Find where the given text appears and provide that cell's center as [X, Y] coordinate. 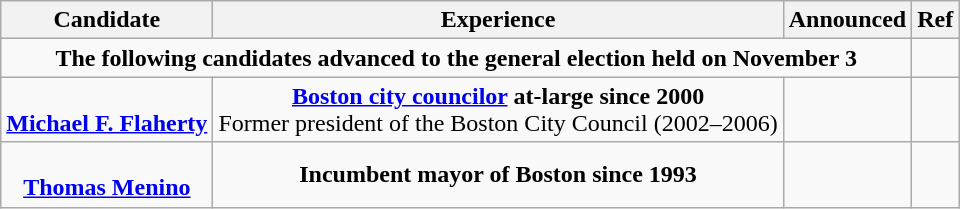
Incumbent mayor of Boston since 1993 [498, 174]
Ref [936, 20]
Thomas Menino [107, 174]
Boston city councilor at-large since 2000Former president of the Boston City Council (2002–2006) [498, 110]
The following candidates advanced to the general election held on November 3 [456, 58]
Experience [498, 20]
Candidate [107, 20]
Announced [847, 20]
Michael F. Flaherty [107, 110]
